Identify which cell holds the provided text, then report its [X, Y] central coordinate. 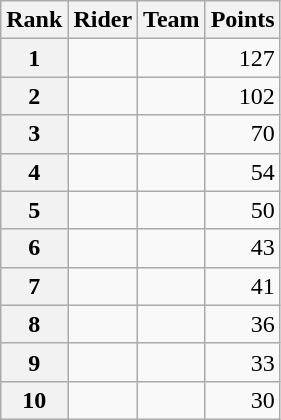
6 [34, 248]
Team [172, 20]
2 [34, 96]
127 [242, 58]
1 [34, 58]
102 [242, 96]
36 [242, 324]
43 [242, 248]
70 [242, 134]
3 [34, 134]
Rank [34, 20]
54 [242, 172]
Points [242, 20]
4 [34, 172]
8 [34, 324]
Rider [103, 20]
30 [242, 400]
33 [242, 362]
5 [34, 210]
10 [34, 400]
9 [34, 362]
7 [34, 286]
41 [242, 286]
50 [242, 210]
